Detect which cell encompasses the target text, then output its [x, y] center coordinate. 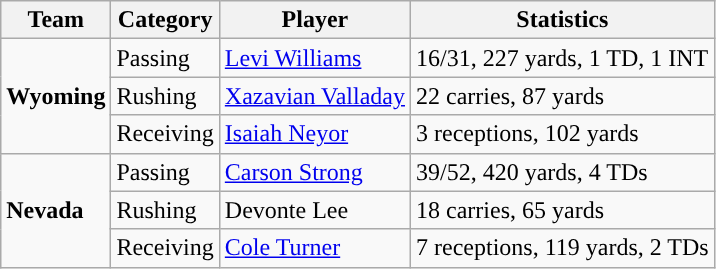
Statistics [563, 20]
7 receptions, 119 yards, 2 TDs [563, 248]
Isaiah Neyor [314, 134]
Nevada [56, 210]
3 receptions, 102 yards [563, 134]
39/52, 420 yards, 4 TDs [563, 172]
22 carries, 87 yards [563, 96]
Cole Turner [314, 248]
Category [165, 20]
18 carries, 65 yards [563, 210]
Wyoming [56, 96]
Devonte Lee [314, 210]
Xazavian Valladay [314, 96]
Player [314, 20]
Carson Strong [314, 172]
16/31, 227 yards, 1 TD, 1 INT [563, 58]
Levi Williams [314, 58]
Team [56, 20]
